Identify which cell holds the provided text, then report its (x, y) central coordinate. 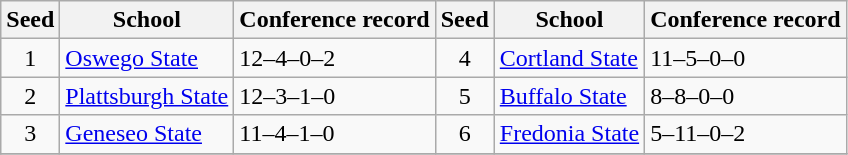
5–11–0–2 (746, 134)
1 (30, 58)
Geneseo State (147, 134)
3 (30, 134)
8–8–0–0 (746, 96)
Buffalo State (569, 96)
Cortland State (569, 58)
2 (30, 96)
5 (464, 96)
12–3–1–0 (334, 96)
Oswego State (147, 58)
4 (464, 58)
Plattsburgh State (147, 96)
11–5–0–0 (746, 58)
Fredonia State (569, 134)
11–4–1–0 (334, 134)
12–4–0–2 (334, 58)
6 (464, 134)
